Locate the cell with the specified text and output its (X, Y) center coordinate. 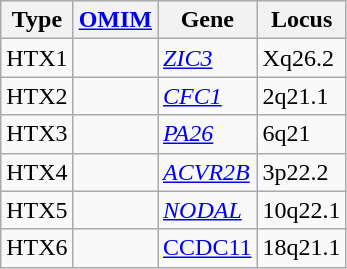
Gene (208, 20)
10q22.1 (302, 210)
18q21.1 (302, 248)
HTX5 (37, 210)
Xq26.2 (302, 58)
ZIC3 (208, 58)
Locus (302, 20)
ACVR2B (208, 172)
CFC1 (208, 96)
HTX4 (37, 172)
NODAL (208, 210)
HTX2 (37, 96)
Type (37, 20)
3p22.2 (302, 172)
HTX6 (37, 248)
CCDC11 (208, 248)
PA26 (208, 134)
6q21 (302, 134)
OMIM (115, 20)
HTX3 (37, 134)
HTX1 (37, 58)
2q21.1 (302, 96)
